Scan for the cell matching the given text and deliver its (X, Y) coordinate at center. 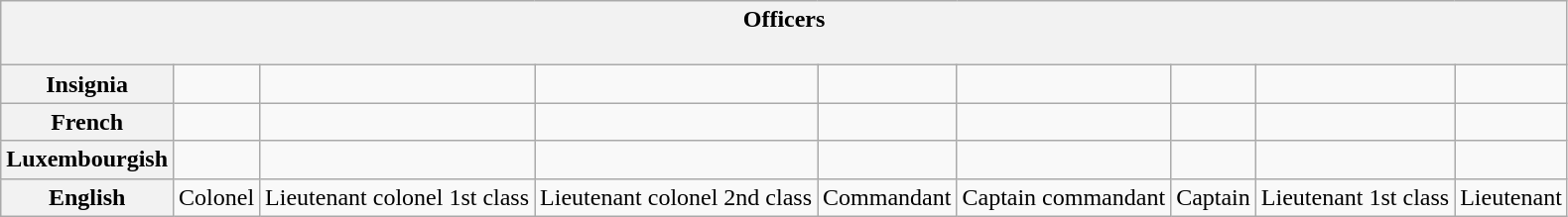
French (87, 122)
Captain (1214, 197)
Captain commandant (1064, 197)
Officers (784, 34)
Lieutenant 1st class (1355, 197)
Colonel (216, 197)
Lieutenant colonel 1st class (397, 197)
Lieutenant colonel 2nd class (677, 197)
Insignia (87, 84)
Luxembourgish (87, 160)
English (87, 197)
Commandant (887, 197)
Lieutenant (1511, 197)
